Provide the (X, Y) coordinate of the cell's center where the given text is located.  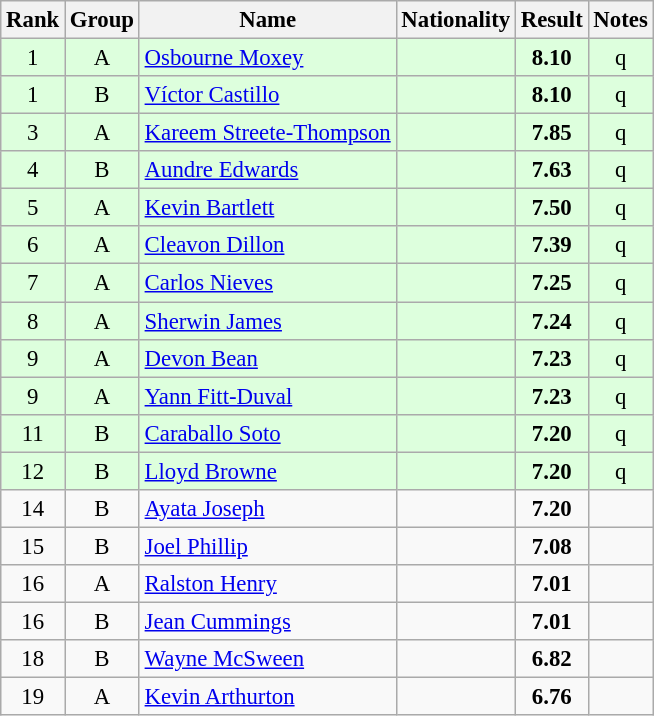
Aundre Edwards (268, 170)
5 (33, 208)
7.63 (552, 170)
Notes (620, 20)
15 (33, 546)
Ralston Henry (268, 584)
Víctor Castillo (268, 95)
Cleavon Dillon (268, 245)
7.50 (552, 208)
7.24 (552, 321)
Name (268, 20)
Rank (33, 20)
18 (33, 659)
Sherwin James (268, 321)
7 (33, 283)
6.76 (552, 697)
Lloyd Browne (268, 471)
14 (33, 509)
Joel Phillip (268, 546)
Nationality (456, 20)
Carlos Nieves (268, 283)
Osbourne Moxey (268, 58)
Kevin Arthurton (268, 697)
12 (33, 471)
7.25 (552, 283)
Group (102, 20)
Yann Fitt-Duval (268, 396)
Jean Cummings (268, 621)
7.39 (552, 245)
Kareem Streete-Thompson (268, 133)
Caraballo Soto (268, 433)
19 (33, 697)
Devon Bean (268, 358)
6.82 (552, 659)
6 (33, 245)
Wayne McSween (268, 659)
Ayata Joseph (268, 509)
7.08 (552, 546)
Result (552, 20)
4 (33, 170)
3 (33, 133)
7.85 (552, 133)
Kevin Bartlett (268, 208)
8 (33, 321)
11 (33, 433)
